From the cell containing the given text, extract its center point as (X, Y) coordinate. 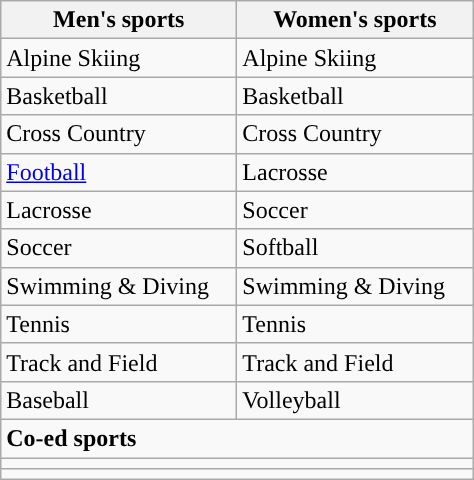
Women's sports (355, 20)
Baseball (119, 400)
Softball (355, 248)
Co-ed sports (237, 438)
Football (119, 172)
Volleyball (355, 400)
Men's sports (119, 20)
